Return [x, y] of the center of cell containing provided text 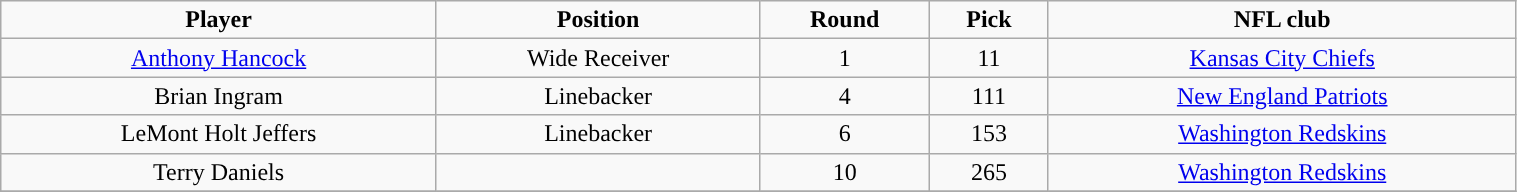
Position [598, 20]
1 [845, 58]
Player [219, 20]
11 [988, 58]
NFL club [1282, 20]
6 [845, 134]
Wide Receiver [598, 58]
10 [845, 172]
265 [988, 172]
Round [845, 20]
Terry Daniels [219, 172]
LeMont Holt Jeffers [219, 134]
Kansas City Chiefs [1282, 58]
Pick [988, 20]
Brian Ingram [219, 96]
4 [845, 96]
153 [988, 134]
Anthony Hancock [219, 58]
New England Patriots [1282, 96]
111 [988, 96]
